Identify which cell holds the provided text, then report its (X, Y) central coordinate. 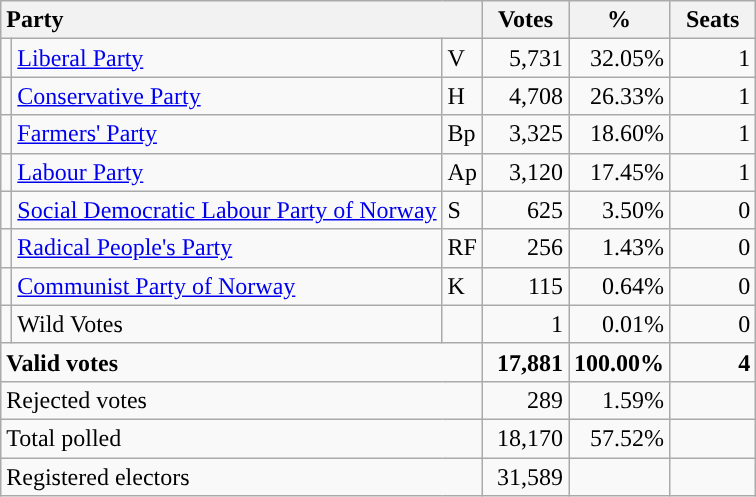
0.01% (620, 324)
625 (526, 210)
Conservative Party (227, 96)
Rejected votes (242, 400)
Valid votes (242, 362)
31,589 (526, 477)
1.43% (620, 248)
18,170 (526, 438)
26.33% (620, 96)
0.64% (620, 286)
115 (526, 286)
17,881 (526, 362)
Total polled (242, 438)
Registered electors (242, 477)
Farmers' Party (227, 134)
3.50% (620, 210)
3,325 (526, 134)
18.60% (620, 134)
V (462, 58)
Ap (462, 172)
17.45% (620, 172)
32.05% (620, 58)
Radical People's Party (227, 248)
57.52% (620, 438)
Bp (462, 134)
Votes (526, 20)
H (462, 96)
Labour Party (227, 172)
3,120 (526, 172)
Seats (713, 20)
Social Democratic Labour Party of Norway (227, 210)
K (462, 286)
289 (526, 400)
Wild Votes (227, 324)
256 (526, 248)
Liberal Party (227, 58)
1.59% (620, 400)
Communist Party of Norway (227, 286)
4,708 (526, 96)
RF (462, 248)
% (620, 20)
5,731 (526, 58)
S (462, 210)
Party (242, 20)
4 (713, 362)
100.00% (620, 362)
